Scan for the cell matching the given text and deliver its [x, y] coordinate at center. 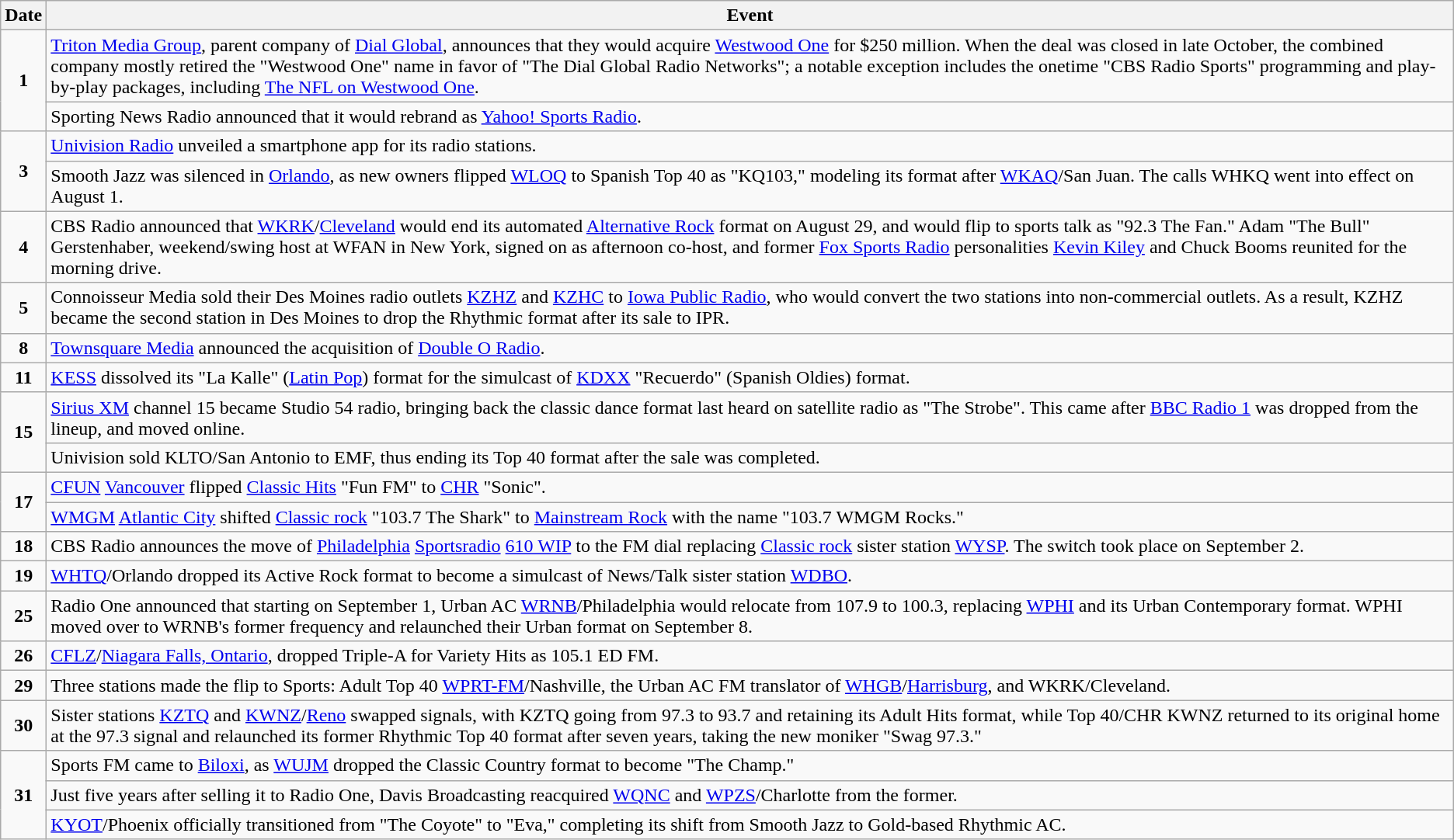
Sports FM came to Biloxi, as WUJM dropped the Classic Country format to become "The Champ." [750, 765]
Event [750, 16]
WMGM Atlantic City shifted Classic rock "103.7 The Shark" to Mainstream Rock with the name "103.7 WMGM Rocks." [750, 516]
5 [23, 307]
Univision sold KLTO/San Antonio to EMF, thus ending its Top 40 format after the sale was completed. [750, 457]
1 [23, 81]
31 [23, 795]
KYOT/Phoenix officially transitioned from "The Coyote" to "Eva," completing its shift from Smooth Jazz to Gold-based Rhythmic AC. [750, 824]
18 [23, 547]
3 [23, 171]
Just five years after selling it to Radio One, Davis Broadcasting reacquired WQNC and WPZS/Charlotte from the former. [750, 795]
30 [23, 725]
4 [23, 247]
CFLZ/Niagara Falls, Ontario, dropped Triple-A for Variety Hits as 105.1 ED FM. [750, 656]
Three stations made the flip to Sports: Adult Top 40 WPRT-FM/Nashville, the Urban AC FM translator of WHGB/Harrisburg, and WKRK/Cleveland. [750, 686]
Univision Radio unveiled a smartphone app for its radio stations. [750, 146]
15 [23, 432]
CFUN Vancouver flipped Classic Hits "Fun FM" to CHR "Sonic". [750, 487]
25 [23, 616]
29 [23, 686]
KESS dissolved its "La Kalle" (Latin Pop) format for the simulcast of KDXX "Recuerdo" (Spanish Oldies) format. [750, 377]
11 [23, 377]
8 [23, 348]
Date [23, 16]
Townsquare Media announced the acquisition of Double O Radio. [750, 348]
WHTQ/Orlando dropped its Active Rock format to become a simulcast of News/Talk sister station WDBO. [750, 576]
17 [23, 502]
26 [23, 656]
19 [23, 576]
Sporting News Radio announced that it would rebrand as Yahoo! Sports Radio. [750, 116]
